From the cell containing the given text, extract its center point as [X, Y] coordinate. 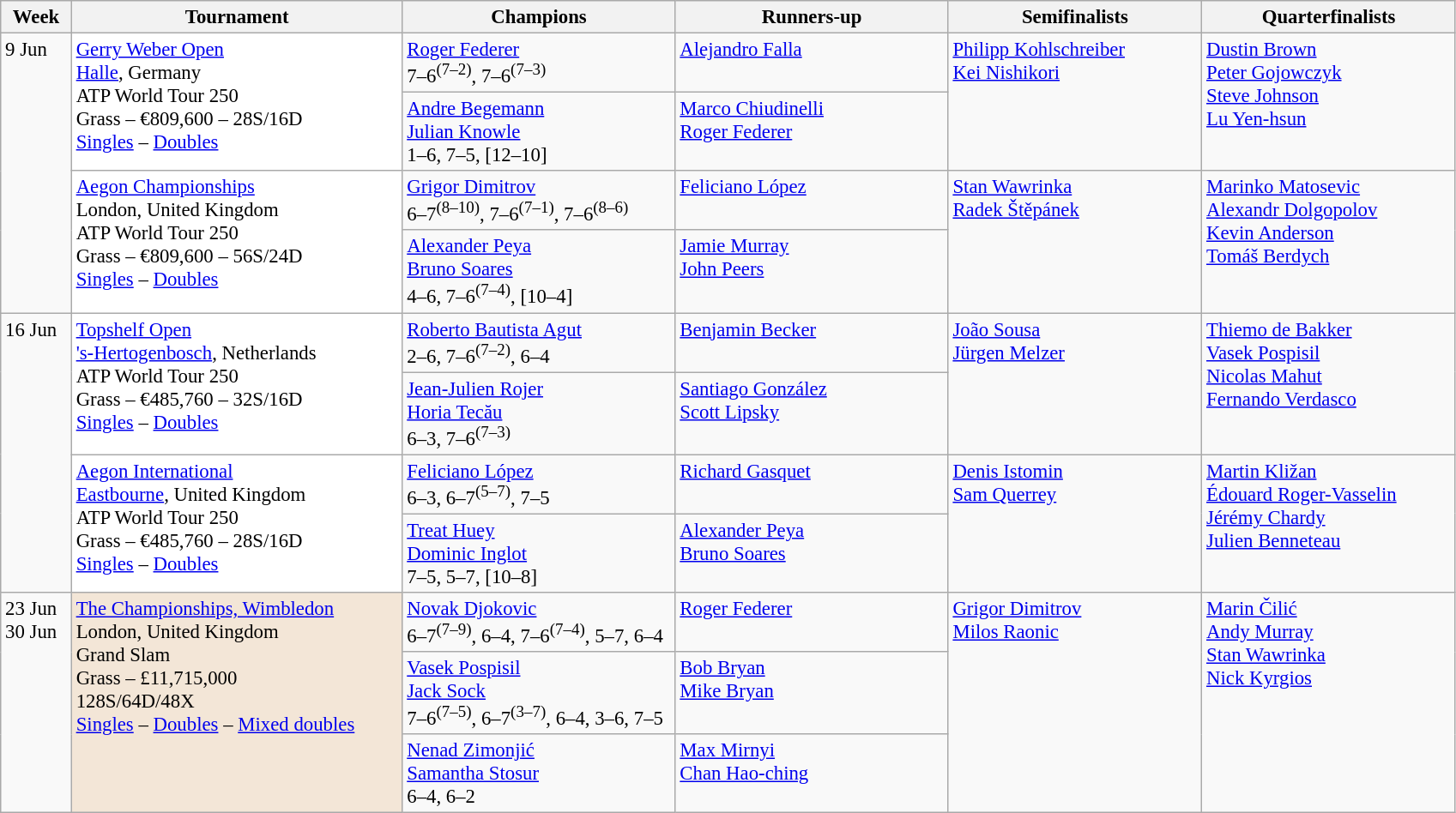
Runners-up [812, 17]
Benjamin Becker [812, 343]
Stan Wawrinka Radek Štěpánek [1075, 242]
Quarterfinalists [1329, 17]
Treat Huey Dominic Inglot7–5, 5–7, [10–8] [539, 553]
Feliciano López [812, 201]
Alexander Peya Bruno Soares4–6, 7–6(7–4), [10–4] [539, 271]
Jean-Julien Rojer Horia Tecău 6–3, 7–6(7–3) [539, 413]
Grigor Dimitrov6–7(8–10), 7–6(7–1), 7–6(8–6) [539, 201]
Dustin Brown Peter Gojowczyk Steve Johnson Lu Yen-hsun [1329, 103]
23 Jun30 Jun [36, 703]
Grigor Dimitrov Milos Raonic [1075, 703]
Champions [539, 17]
Gerry Weber Open Halle, GermanyATP World Tour 250Grass – €809,600 – 28S/16DSingles – Doubles [237, 103]
Richard Gasquet [812, 484]
Week [36, 17]
Tournament [237, 17]
Thiemo de Bakker Vasek Pospisil Nicolas Mahut Fernando Verdasco [1329, 384]
Philipp Kohlschreiber Kei Nishikori [1075, 103]
Semifinalists [1075, 17]
Martin Kližan Édouard Roger-Vasselin Jérémy Chardy Julien Benneteau [1329, 523]
Marinko Matosevic Alexandr Dolgopolov Kevin Anderson Tomáš Berdych [1329, 242]
The Championships, Wimbledon London, United KingdomGrand SlamGrass – £11,715,000128S/64D/48XSingles – Doubles – Mixed doubles [237, 703]
Alexander Peya Bruno Soares [812, 553]
Topshelf Open 's-Hertogenbosch, NetherlandsATP World Tour 250Grass – €485,760 – 32S/16DSingles – Doubles [237, 384]
João Sousa Jürgen Melzer [1075, 384]
Alejandro Falla [812, 63]
Marco Chiudinelli Roger Federer [812, 132]
Bob Bryan Mike Bryan [812, 693]
Novak Djokovic 6–7(7–9), 6–4, 7–6(7–4), 5–7, 6–4 [539, 623]
Aegon Championships London, United KingdomATP World Tour 250Grass – €809,600 – 56S/24DSingles – Doubles [237, 242]
Aegon International Eastbourne, United KingdomATP World Tour 250Grass – €485,760 – 28S/16DSingles – Doubles [237, 523]
Denis Istomin Sam Querrey [1075, 523]
Feliciano López6–3, 6–7(5–7), 7–5 [539, 484]
Roger Federer [812, 623]
Vasek Pospisil Jack Sock 7–6(7–5), 6–7(3–7), 6–4, 3–6, 7–5 [539, 693]
Nenad Zimonjić Samantha Stosur6–4, 6–2 [539, 774]
Andre Begemann Julian Knowle1–6, 7–5, [12–10] [539, 132]
9 Jun [36, 173]
16 Jun [36, 453]
Max Mirnyi Chan Hao-ching [812, 774]
Jamie Murray John Peers [812, 271]
Marin Čilić Andy Murray Stan Wawrinka Nick Kyrgios [1329, 703]
Roger Federer7–6(7–2), 7–6(7–3) [539, 63]
Roberto Bautista Agut2–6, 7–6(7–2), 6–4 [539, 343]
Santiago González Scott Lipsky [812, 413]
